Provide the [X, Y] coordinate of the cell's center where the given text is located.  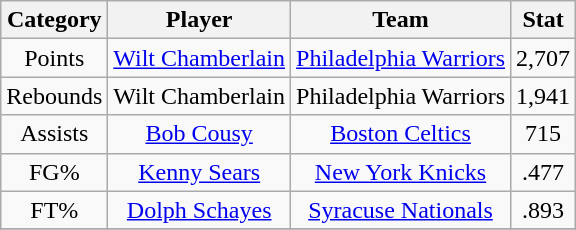
Bob Cousy [200, 134]
Points [54, 58]
Stat [544, 20]
.477 [544, 172]
Syracuse Nationals [401, 210]
.893 [544, 210]
Assists [54, 134]
1,941 [544, 96]
Boston Celtics [401, 134]
Player [200, 20]
Rebounds [54, 96]
715 [544, 134]
Kenny Sears [200, 172]
Team [401, 20]
Dolph Schayes [200, 210]
New York Knicks [401, 172]
FT% [54, 210]
Category [54, 20]
FG% [54, 172]
2,707 [544, 58]
